Scan for the cell matching the given text and deliver its (X, Y) coordinate at center. 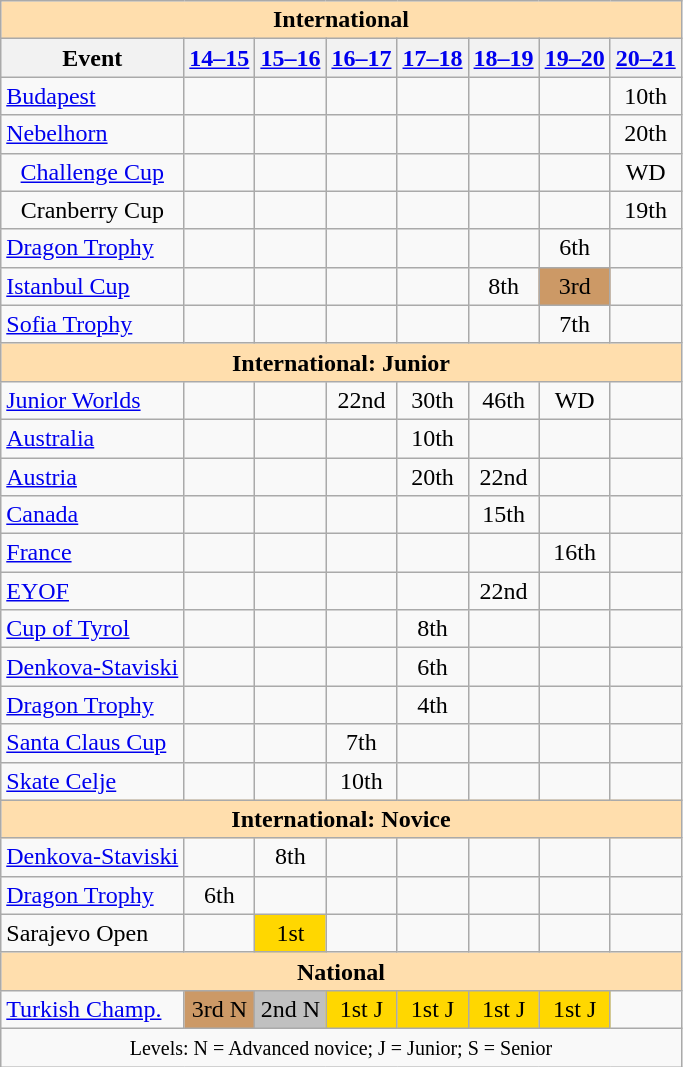
International (341, 20)
1st (290, 933)
Cranberry Cup (92, 210)
Nebelhorn (92, 134)
Sarajevo Open (92, 933)
EYOF (92, 591)
15th (504, 515)
Cup of Tyrol (92, 629)
3rd N (220, 1009)
International: Novice (341, 819)
30th (432, 400)
14–15 (220, 58)
19–20 (574, 58)
Santa Claus Cup (92, 743)
National (341, 971)
France (92, 553)
Australia (92, 438)
Budapest (92, 96)
18–19 (504, 58)
Levels: N = Advanced novice; J = Junior; S = Senior (341, 1047)
Sofia Trophy (92, 324)
International: Junior (341, 362)
17–18 (432, 58)
Event (92, 58)
4th (432, 705)
Challenge Cup (92, 172)
16th (574, 553)
Skate Celje (92, 781)
3rd (574, 286)
20–21 (646, 58)
Istanbul Cup (92, 286)
Austria (92, 477)
19th (646, 210)
15–16 (290, 58)
2nd N (290, 1009)
46th (504, 400)
16–17 (362, 58)
Turkish Champ. (92, 1009)
Canada (92, 515)
Junior Worlds (92, 400)
